Provide the (X, Y) coordinate of the cell's center where the given text is located.  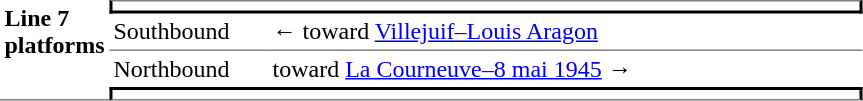
toward La Courneuve–8 mai 1945 → (565, 69)
Northbound (188, 69)
Line 7 platforms (54, 50)
← toward Villejuif–Louis Aragon (565, 33)
Southbound (188, 33)
